Pinpoint the cell where the given text exists, returning its (x, y) midpoint coordinate. 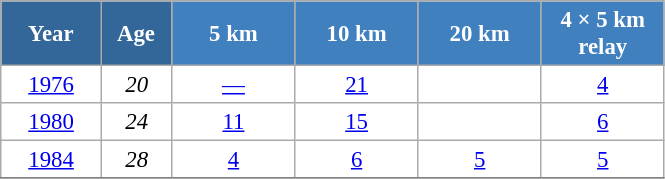
1980 (52, 122)
4 × 5 km relay (602, 34)
24 (136, 122)
10 km (356, 34)
20 (136, 85)
20 km (480, 34)
5 km (234, 34)
21 (356, 85)
15 (356, 122)
28 (136, 160)
1976 (52, 85)
Age (136, 34)
— (234, 85)
11 (234, 122)
1984 (52, 160)
Year (52, 34)
